Search for the cell housing the specified text and yield its (x, y) center coordinate. 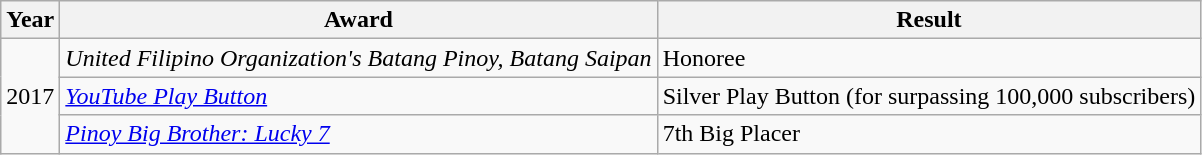
Pinoy Big Brother: Lucky 7 (358, 134)
2017 (30, 96)
Result (929, 20)
Award (358, 20)
Honoree (929, 58)
Silver Play Button (for surpassing 100,000 subscribers) (929, 96)
YouTube Play Button (358, 96)
United Filipino Organization's Batang Pinoy, Batang Saipan (358, 58)
Year (30, 20)
7th Big Placer (929, 134)
